Provide the (X, Y) coordinate of the cell's center where the given text is located.  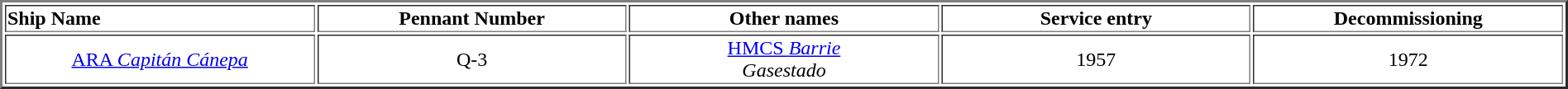
1957 (1096, 59)
Decommissioning (1408, 18)
Pennant Number (471, 18)
Ship Name (160, 18)
Other names (784, 18)
HMCS Barrie Gasestado (784, 59)
1972 (1408, 59)
Service entry (1096, 18)
ARA Capitán Cánepa (160, 59)
Q-3 (471, 59)
